Output the [X, Y] coordinate of the center of the cell containing the given text.  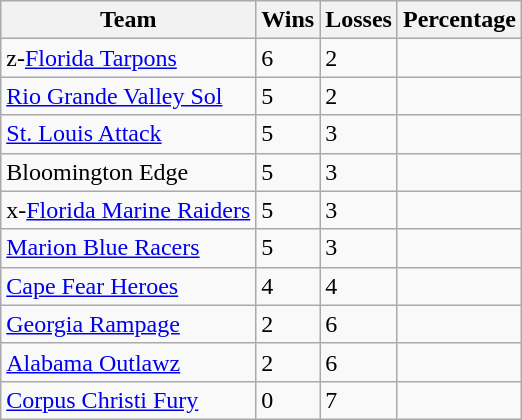
Percentage [459, 20]
Losses [359, 20]
Cape Fear Heroes [128, 286]
Team [128, 20]
Alabama Outlawz [128, 362]
Marion Blue Racers [128, 248]
St. Louis Attack [128, 134]
Corpus Christi Fury [128, 400]
z-Florida Tarpons [128, 58]
7 [359, 400]
Bloomington Edge [128, 172]
0 [288, 400]
x-Florida Marine Raiders [128, 210]
Rio Grande Valley Sol [128, 96]
Georgia Rampage [128, 324]
Wins [288, 20]
